Determine the (x, y) coordinate at the center of the cell enclosing the given text.  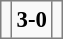
3-0 (32, 20)
